Identify which cell holds the provided text, then report its [x, y] central coordinate. 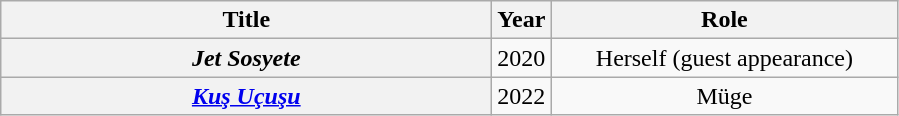
Jet Sosyete [246, 58]
Title [246, 20]
Herself (guest appearance) [724, 58]
Kuş Uçuşu [246, 96]
2022 [522, 96]
Year [522, 20]
Müge [724, 96]
Role [724, 20]
2020 [522, 58]
